Pinpoint the cell where the given text exists, returning its [x, y] midpoint coordinate. 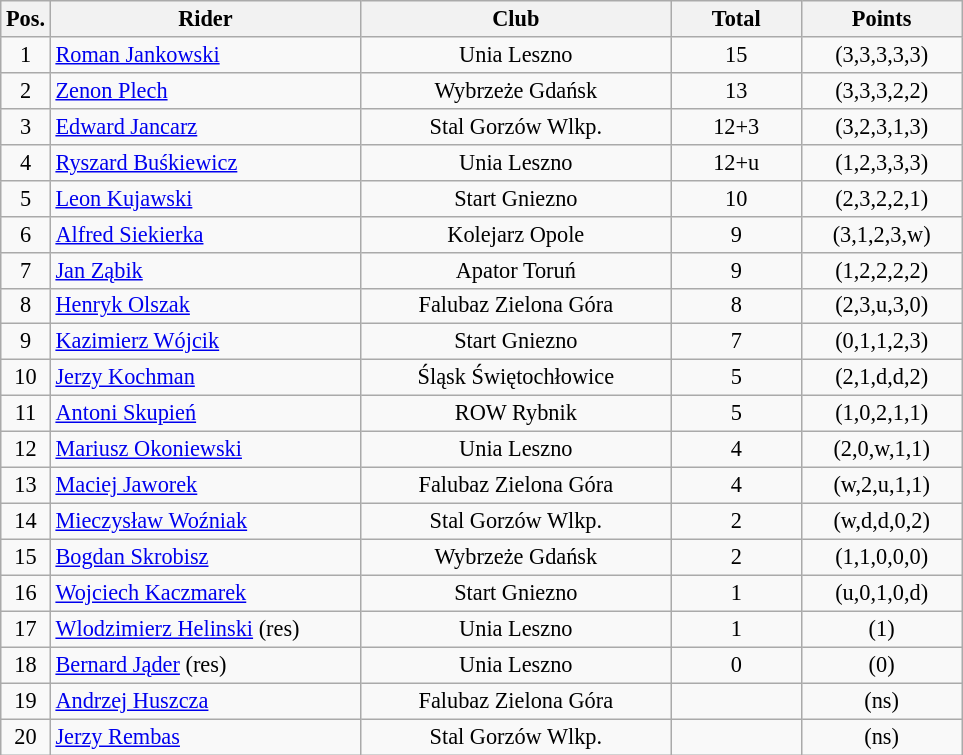
19 [26, 701]
Maciej Jaworek [205, 485]
(3,1,2,3,w) [881, 234]
Jerzy Kochman [205, 378]
Śląsk Świętochłowice [516, 378]
(2,3,2,2,1) [881, 198]
Roman Jankowski [205, 55]
Wojciech Kaczmarek [205, 593]
Leon Kujawski [205, 198]
(2,1,d,d,2) [881, 378]
(u,0,1,0,d) [881, 593]
Kazimierz Wójcik [205, 342]
16 [26, 593]
(0,1,1,2,3) [881, 342]
Mieczysław Woźniak [205, 521]
Jerzy Rembas [205, 737]
(3,3,3,3,3) [881, 55]
20 [26, 737]
Points [881, 19]
Antoni Skupień [205, 414]
Club [516, 19]
Total [736, 19]
3 [26, 126]
Alfred Siekierka [205, 234]
(1,1,0,0,0) [881, 557]
(3,3,3,2,2) [881, 90]
6 [26, 234]
12+3 [736, 126]
ROW Rybnik [516, 414]
(1) [881, 629]
11 [26, 414]
(1,2,3,3,3) [881, 162]
Mariusz Okoniewski [205, 450]
14 [26, 521]
Bogdan Skrobisz [205, 557]
17 [26, 629]
0 [736, 665]
Andrzej Huszcza [205, 701]
Edward Jancarz [205, 126]
(w,d,d,0,2) [881, 521]
Rider [205, 19]
Apator Toruń [516, 270]
Pos. [26, 19]
(w,2,u,1,1) [881, 485]
12 [26, 450]
(2,0,w,1,1) [881, 450]
12+u [736, 162]
Zenon Plech [205, 90]
(1,2,2,2,2) [881, 270]
Bernard Jąder (res) [205, 665]
(1,0,2,1,1) [881, 414]
(3,2,3,1,3) [881, 126]
Henryk Olszak [205, 306]
18 [26, 665]
(2,3,u,3,0) [881, 306]
(0) [881, 665]
Jan Ząbik [205, 270]
Kolejarz Opole [516, 234]
Wlodzimierz Helinski (res) [205, 629]
Ryszard Buśkiewicz [205, 162]
